Search for the cell housing the specified text and yield its [x, y] center coordinate. 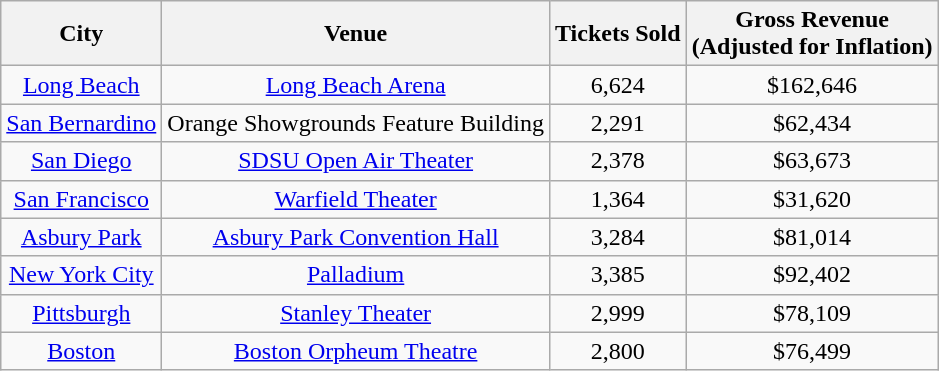
New York City [82, 275]
Tickets Sold [618, 34]
2,800 [618, 351]
San Diego [82, 161]
$62,434 [812, 123]
3,284 [618, 237]
Warfield Theater [356, 199]
$81,014 [812, 237]
Orange Showgrounds Feature Building [356, 123]
$76,499 [812, 351]
$31,620 [812, 199]
Long Beach [82, 85]
SDSU Open Air Theater [356, 161]
$162,646 [812, 85]
$92,402 [812, 275]
Asbury Park Convention Hall [356, 237]
Boston Orpheum Theatre [356, 351]
Asbury Park [82, 237]
Boston [82, 351]
Stanley Theater [356, 313]
2,999 [618, 313]
Pittsburgh [82, 313]
3,385 [618, 275]
Palladium [356, 275]
Long Beach Arena [356, 85]
2,378 [618, 161]
City [82, 34]
Gross Revenue(Adjusted for Inflation) [812, 34]
6,624 [618, 85]
Venue [356, 34]
2,291 [618, 123]
$63,673 [812, 161]
$78,109 [812, 313]
San Francisco [82, 199]
1,364 [618, 199]
San Bernardino [82, 123]
